Return (x, y) of the center of cell containing provided text 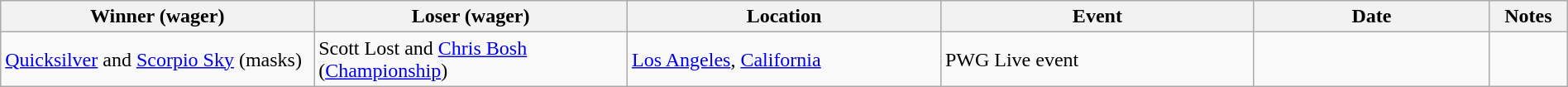
Scott Lost and Chris Bosh (Championship) (471, 60)
Quicksilver and Scorpio Sky (masks) (157, 60)
PWG Live event (1097, 60)
Loser (wager) (471, 17)
Winner (wager) (157, 17)
Location (784, 17)
Event (1097, 17)
Date (1371, 17)
Notes (1528, 17)
Los Angeles, California (784, 60)
